Pinpoint the cell where the given text exists, returning its [x, y] midpoint coordinate. 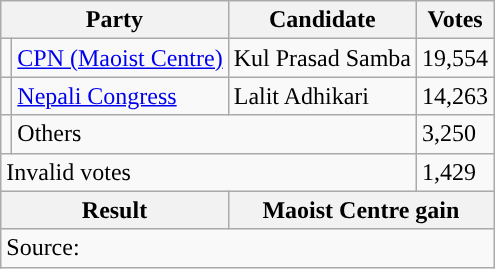
Invalid votes [209, 172]
Maoist Centre gain [360, 210]
Candidate [322, 20]
Nepali Congress [120, 96]
CPN (Maoist Centre) [120, 58]
19,554 [456, 58]
Lalit Adhikari [322, 96]
3,250 [456, 134]
Kul Prasad Samba [322, 58]
Votes [456, 20]
Others [214, 134]
Source: [248, 248]
1,429 [456, 172]
14,263 [456, 96]
Result [114, 210]
Party [114, 20]
